Provide the (x, y) coordinate of the cell's center where the given text is located.  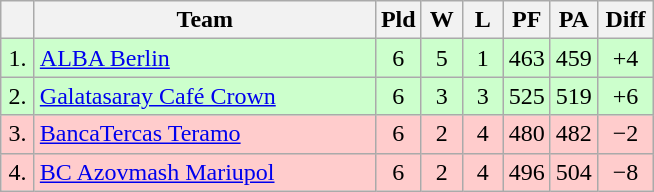
−8 (625, 172)
Galatasaray Café Crown (204, 96)
5 (442, 58)
504 (574, 172)
519 (574, 96)
3. (18, 134)
1 (482, 58)
525 (526, 96)
1. (18, 58)
459 (574, 58)
BancaTercas Teramo (204, 134)
480 (526, 134)
ALBA Berlin (204, 58)
Team (204, 20)
+6 (625, 96)
Diff (625, 20)
L (482, 20)
PF (526, 20)
+4 (625, 58)
2. (18, 96)
PA (574, 20)
W (442, 20)
482 (574, 134)
463 (526, 58)
4. (18, 172)
BC Azovmash Mariupol (204, 172)
−2 (625, 134)
Pld (398, 20)
496 (526, 172)
